Determine the [x, y] coordinate at the center of the cell enclosing the given text.  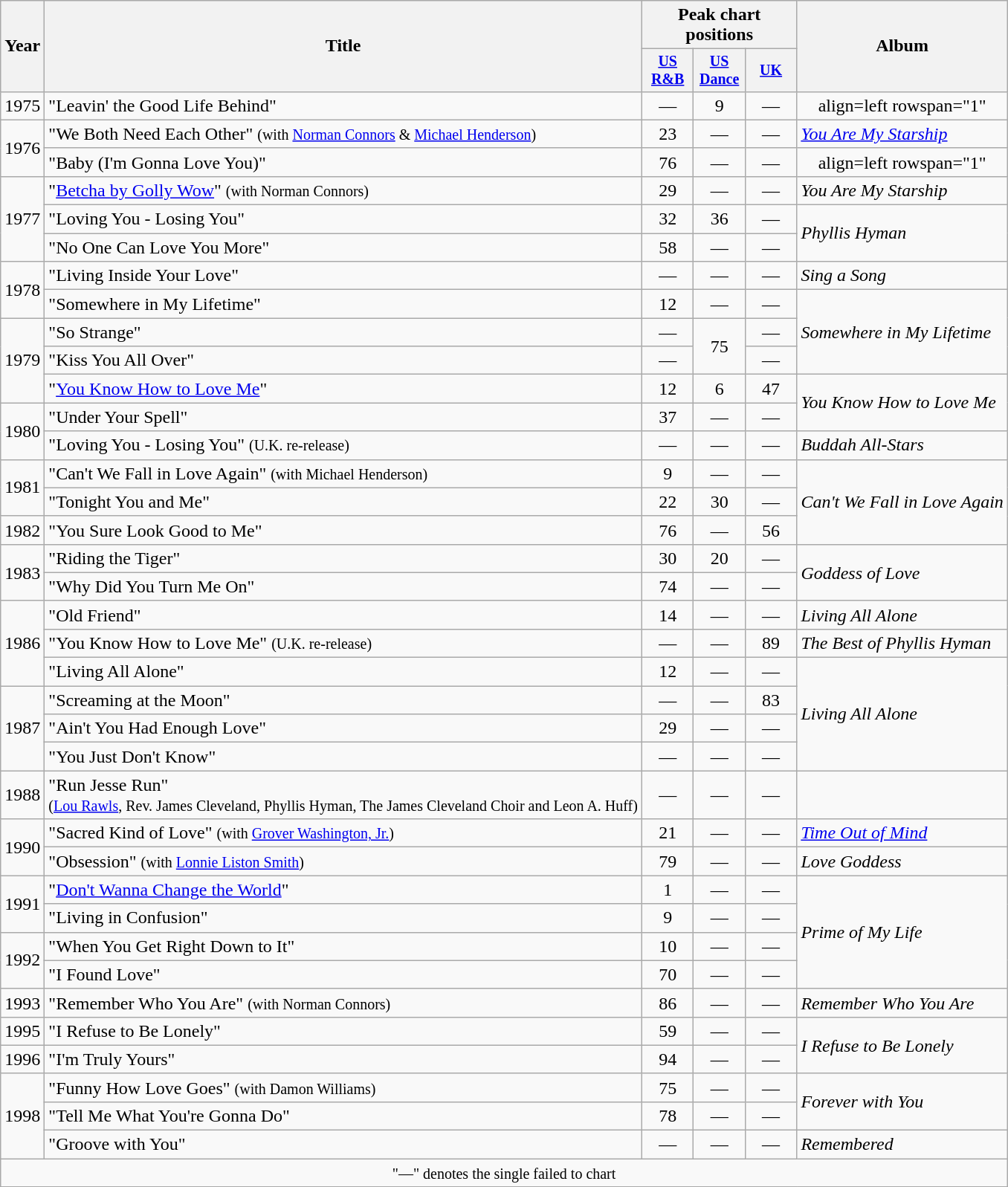
"So Strange" [343, 332]
Remember Who You Are [902, 1003]
1988 [22, 795]
"We Both Need Each Other" (with Norman Connors & Michael Henderson) [343, 134]
21 [668, 833]
"—" denotes the single failed to chart [504, 1173]
I Refuse to Be Lonely [902, 1045]
"Riding the Tiger" [343, 558]
Buddah All-Stars [902, 445]
1995 [22, 1031]
"Obsession" (with Lonnie Liston Smith) [343, 861]
"Kiss You All Over" [343, 360]
"Why Did You Turn Me On" [343, 586]
74 [668, 586]
20 [720, 558]
"Screaming at the Moon" [343, 700]
Sing a Song [902, 276]
"Ain't You Had Enough Love" [343, 728]
Can't We Fall in Love Again [902, 502]
1976 [22, 148]
"Betcha by Golly Wow" (with Norman Connors) [343, 190]
1987 [22, 728]
1981 [22, 488]
"Don't Wanna Change the World" [343, 890]
83 [770, 700]
1998 [22, 1116]
"You Just Don't Know" [343, 757]
Album [902, 46]
"Funny How Love Goes" (with Damon Williams) [343, 1087]
Peak chart positions [719, 25]
1993 [22, 1003]
"Leavin' the Good Life Behind" [343, 106]
Remembered [902, 1145]
1978 [22, 290]
58 [668, 248]
1979 [22, 360]
1975 [22, 106]
"Sacred Kind of Love" (with Grover Washington, Jr.) [343, 833]
6 [720, 389]
1990 [22, 847]
UK [770, 70]
The Best of Phyllis Hyman [902, 643]
Forever with You [902, 1102]
"Old Friend" [343, 615]
"Loving You - Losing You" (U.K. re-release) [343, 445]
"Tonight You and Me" [343, 502]
10 [668, 946]
"I'm Truly Yours" [343, 1059]
"When You Get Right Down to It" [343, 946]
"Baby (I'm Gonna Love You)" [343, 162]
"You Sure Look Good to Me" [343, 530]
32 [668, 219]
Phyllis Hyman [902, 233]
37 [668, 417]
1992 [22, 960]
1977 [22, 219]
"Loving You - Losing You" [343, 219]
14 [668, 615]
1986 [22, 643]
Title [343, 46]
"Run Jesse Run"(Lou Rawls, Rev. James Cleveland, Phyllis Hyman, The James Cleveland Choir and Leon A. Huff) [343, 795]
47 [770, 389]
86 [668, 1003]
1996 [22, 1059]
"Somewhere in My Lifetime" [343, 304]
"Can't We Fall in Love Again" (with Michael Henderson) [343, 473]
Goddess of Love [902, 572]
Time Out of Mind [902, 833]
Love Goddess [902, 861]
56 [770, 530]
"I Found Love" [343, 974]
1980 [22, 431]
Somewhere in My Lifetime [902, 332]
"Living in Confusion" [343, 918]
"You Know How to Love Me" (U.K. re-release) [343, 643]
79 [668, 861]
23 [668, 134]
"No One Can Love You More" [343, 248]
"Tell Me What You're Gonna Do" [343, 1116]
70 [668, 974]
78 [668, 1116]
"I Refuse to Be Lonely" [343, 1031]
Prime of My Life [902, 932]
89 [770, 643]
22 [668, 502]
"You Know How to Love Me" [343, 389]
USR&B [668, 70]
1983 [22, 572]
"Remember Who You Are" (with Norman Connors) [343, 1003]
1991 [22, 904]
You Know How to Love Me [902, 403]
"Living Inside Your Love" [343, 276]
"Living All Alone" [343, 672]
1982 [22, 530]
USDance [720, 70]
94 [668, 1059]
"Groove with You" [343, 1145]
"Under Your Spell" [343, 417]
36 [720, 219]
1 [668, 890]
59 [668, 1031]
Year [22, 46]
